Identify which cell holds the provided text, then report its [x, y] central coordinate. 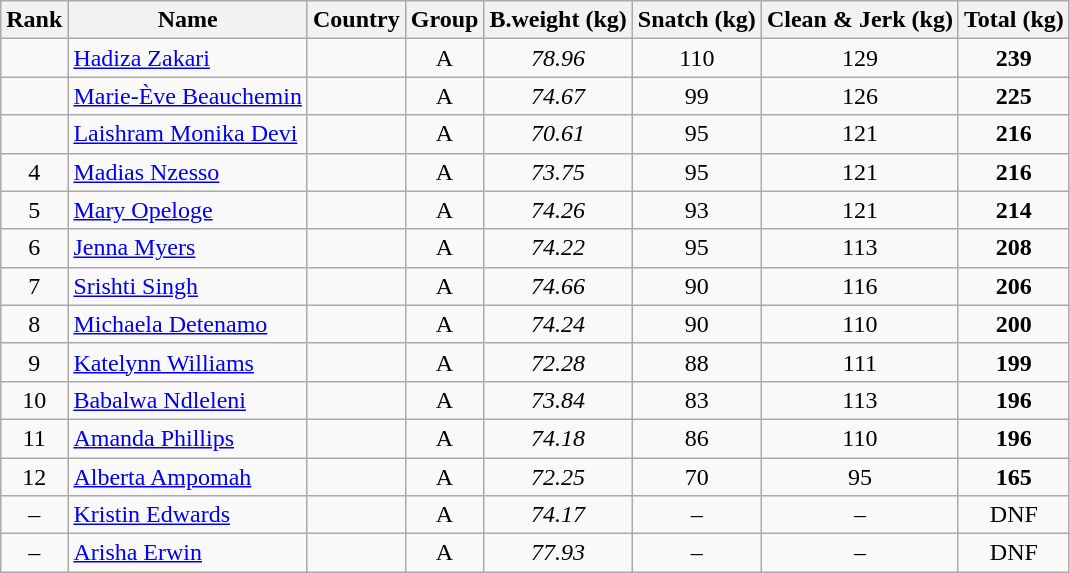
77.93 [558, 553]
Hadiza Zakari [188, 58]
Katelynn Williams [188, 362]
72.28 [558, 362]
88 [696, 362]
12 [34, 477]
73.75 [558, 172]
Snatch (kg) [696, 20]
Kristin Edwards [188, 515]
8 [34, 324]
10 [34, 400]
200 [1014, 324]
Name [188, 20]
214 [1014, 210]
Madias Nzesso [188, 172]
Srishti Singh [188, 286]
Jenna Myers [188, 248]
72.25 [558, 477]
165 [1014, 477]
129 [860, 58]
Babalwa Ndleleni [188, 400]
73.84 [558, 400]
74.22 [558, 248]
74.26 [558, 210]
7 [34, 286]
78.96 [558, 58]
Amanda Phillips [188, 438]
206 [1014, 286]
116 [860, 286]
74.24 [558, 324]
Michaela Detenamo [188, 324]
70 [696, 477]
4 [34, 172]
Arisha Erwin [188, 553]
239 [1014, 58]
74.18 [558, 438]
Total (kg) [1014, 20]
Rank [34, 20]
9 [34, 362]
6 [34, 248]
Country [356, 20]
199 [1014, 362]
Group [444, 20]
Clean & Jerk (kg) [860, 20]
99 [696, 96]
111 [860, 362]
225 [1014, 96]
86 [696, 438]
83 [696, 400]
74.17 [558, 515]
74.67 [558, 96]
Laishram Monika Devi [188, 134]
70.61 [558, 134]
B.weight (kg) [558, 20]
Marie-Ève Beauchemin [188, 96]
126 [860, 96]
5 [34, 210]
93 [696, 210]
Alberta Ampomah [188, 477]
208 [1014, 248]
11 [34, 438]
74.66 [558, 286]
Mary Opeloge [188, 210]
